Output the (x, y) coordinate of the center of the cell containing the given text.  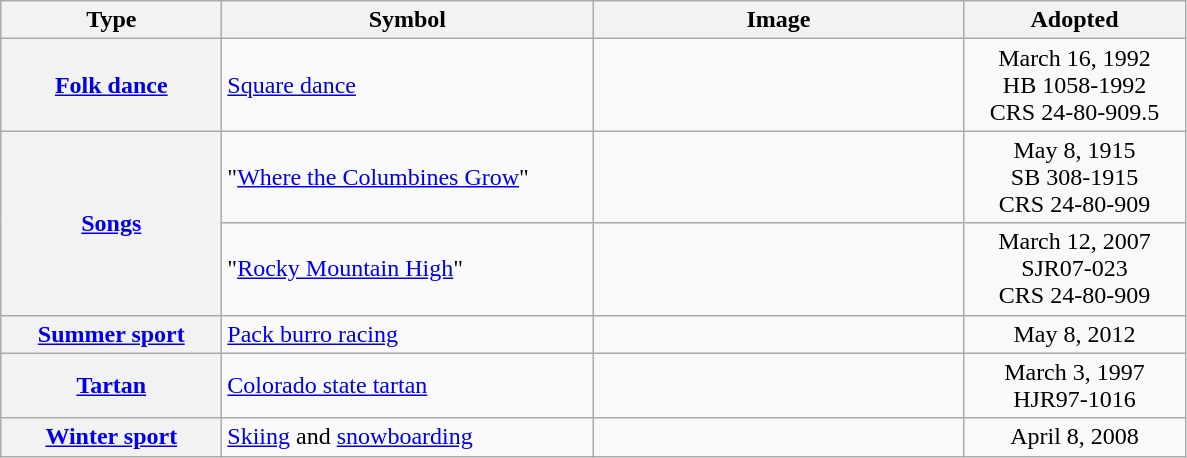
Summer sport (112, 334)
Adopted (1074, 20)
Square dance (408, 85)
April 8, 2008 (1074, 437)
Songs (112, 223)
Image (778, 20)
Skiing and snowboarding (408, 437)
Folk dance (112, 85)
May 8, 2012 (1074, 334)
May 8, 1915SB 308-1915CRS 24-80-909 (1074, 177)
March 16, 1992HB 1058-1992CRS 24-80-909.5 (1074, 85)
Pack burro racing (408, 334)
March 12, 2007SJR07-023CRS 24-80-909 (1074, 269)
Colorado state tartan (408, 386)
March 3, 1997HJR97-1016 (1074, 386)
Type (112, 20)
"Rocky Mountain High" (408, 269)
Symbol (408, 20)
Tartan (112, 386)
Winter sport (112, 437)
"Where the Columbines Grow" (408, 177)
